Locate the cell with the specified text and output its [X, Y] center coordinate. 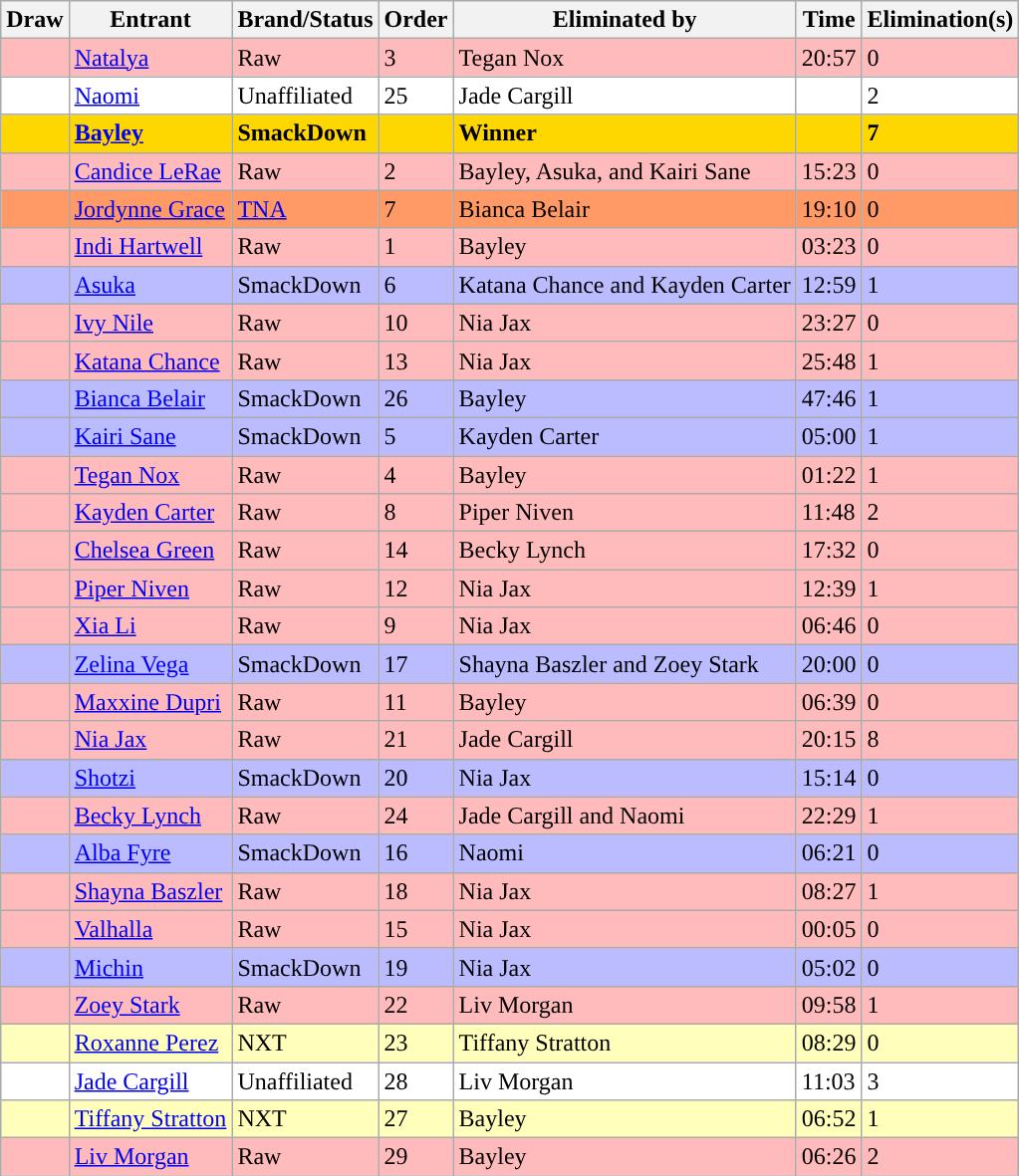
Zelina Vega [150, 664]
Roxanne Perez [150, 1043]
TNA [305, 209]
14 [416, 551]
Shotzi [150, 778]
12:39 [829, 588]
12:59 [829, 285]
47:46 [829, 398]
Elimination(s) [940, 20]
29 [416, 1157]
Katana Chance [150, 360]
4 [416, 475]
5 [416, 436]
15:14 [829, 778]
15:23 [829, 171]
15 [416, 929]
Michin [150, 967]
Indi Hartwell [150, 247]
05:02 [829, 967]
00:05 [829, 929]
Entrant [150, 20]
06:39 [829, 702]
23:27 [829, 323]
22:29 [829, 816]
Kairi Sane [150, 436]
17:32 [829, 551]
17 [416, 664]
Natalya [150, 58]
Valhalla [150, 929]
21 [416, 740]
9 [416, 626]
11:03 [829, 1080]
06:52 [829, 1119]
26 [416, 398]
25 [416, 96]
16 [416, 853]
01:22 [829, 475]
06:21 [829, 853]
Zoey Stark [150, 1005]
Ivy Nile [150, 323]
Candice LeRae [150, 171]
25:48 [829, 360]
Jordynne Grace [150, 209]
22 [416, 1005]
Asuka [150, 285]
6 [416, 285]
12 [416, 588]
Alba Fyre [150, 853]
Xia Li [150, 626]
Time [829, 20]
11:48 [829, 513]
Bayley, Asuka, and Kairi Sane [625, 171]
Winner [625, 133]
08:27 [829, 891]
Chelsea Green [150, 551]
Katana Chance and Kayden Carter [625, 285]
19:10 [829, 209]
28 [416, 1080]
10 [416, 323]
19 [416, 967]
Brand/Status [305, 20]
Draw [35, 20]
Maxxine Dupri [150, 702]
20 [416, 778]
Eliminated by [625, 20]
24 [416, 816]
27 [416, 1119]
Order [416, 20]
20:57 [829, 58]
23 [416, 1043]
Shayna Baszler [150, 891]
Jade Cargill and Naomi [625, 816]
06:26 [829, 1157]
20:00 [829, 664]
13 [416, 360]
05:00 [829, 436]
20:15 [829, 740]
06:46 [829, 626]
11 [416, 702]
03:23 [829, 247]
18 [416, 891]
09:58 [829, 1005]
08:29 [829, 1043]
Shayna Baszler and Zoey Stark [625, 664]
